From the cell containing the given text, extract its center point as [x, y] coordinate. 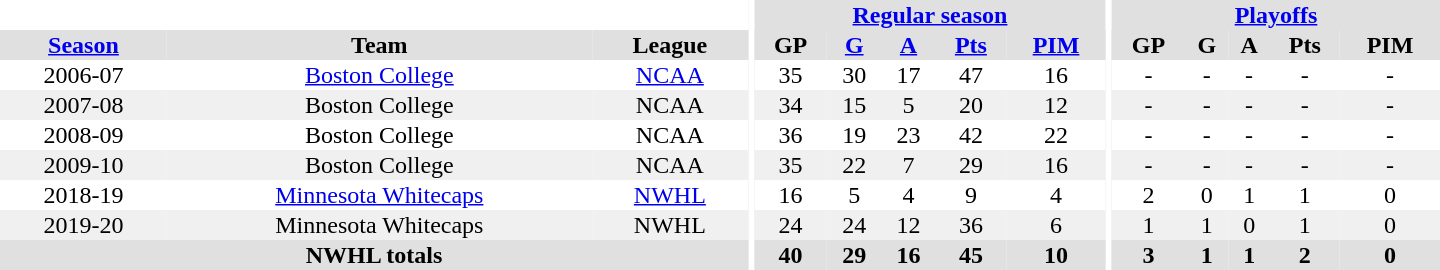
9 [971, 195]
42 [971, 135]
2018-19 [84, 195]
2019-20 [84, 225]
40 [790, 255]
45 [971, 255]
17 [908, 75]
19 [854, 135]
Regular season [930, 15]
15 [854, 105]
2007-08 [84, 105]
10 [1056, 255]
7 [908, 165]
30 [854, 75]
2006-07 [84, 75]
34 [790, 105]
Team [380, 45]
Season [84, 45]
23 [908, 135]
2008-09 [84, 135]
Playoffs [1276, 15]
20 [971, 105]
2009-10 [84, 165]
NWHL totals [374, 255]
3 [1148, 255]
League [670, 45]
47 [971, 75]
6 [1056, 225]
